Locate the cell with the specified text and output its (x, y) center coordinate. 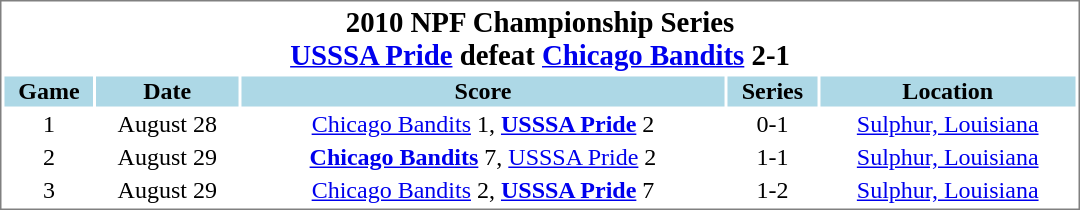
Series (772, 91)
2 (48, 157)
1 (48, 125)
Chicago Bandits 7, USSSA Pride 2 (483, 157)
1-1 (772, 157)
2010 NPF Championship Series USSSA Pride defeat Chicago Bandits 2-1 (540, 38)
August 28 (167, 125)
Game (48, 91)
1-2 (772, 191)
0-1 (772, 125)
Location (948, 91)
Date (167, 91)
Score (483, 91)
Chicago Bandits 2, USSSA Pride 7 (483, 191)
Chicago Bandits 1, USSSA Pride 2 (483, 125)
3 (48, 191)
